Extract the (X, Y) coordinate from the center of the cell holding the provided text.  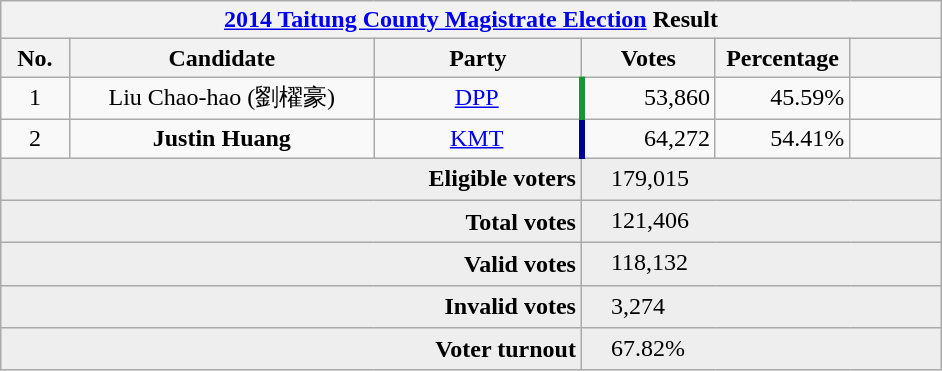
53,860 (648, 98)
3,274 (761, 306)
Justin Huang (222, 138)
DPP (478, 98)
Percentage (782, 58)
Valid votes (290, 264)
KMT (478, 138)
67.82% (761, 350)
Invalid votes (290, 306)
Voter turnout (290, 350)
Party (478, 58)
Total votes (290, 222)
Liu Chao-hao (劉櫂豪) (222, 98)
2014 Taitung County Magistrate Election Result (470, 20)
121,406 (761, 222)
179,015 (761, 180)
64,272 (648, 138)
118,132 (761, 264)
Eligible voters (290, 180)
Votes (648, 58)
45.59% (782, 98)
Candidate (222, 58)
No. (34, 58)
54.41% (782, 138)
1 (34, 98)
2 (34, 138)
